Identify which cell holds the provided text, then report its [X, Y] central coordinate. 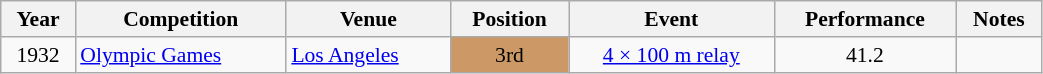
Venue [368, 19]
Year [38, 19]
Event [672, 19]
4 × 100 m relay [672, 55]
Olympic Games [180, 55]
Position [509, 19]
Competition [180, 19]
1932 [38, 55]
41.2 [865, 55]
Notes [999, 19]
Los Angeles [368, 55]
Performance [865, 19]
3rd [509, 55]
